Output the [X, Y] coordinate of the center of the cell containing the given text.  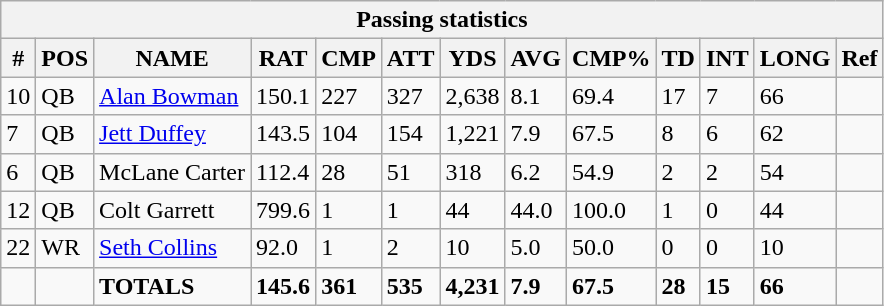
22 [18, 248]
6.2 [536, 172]
Seth Collins [172, 248]
44.0 [536, 210]
145.6 [284, 286]
8.1 [536, 96]
WR [65, 248]
RAT [284, 58]
8 [678, 134]
1,221 [472, 134]
ATT [410, 58]
McLane Carter [172, 172]
NAME [172, 58]
LONG [795, 58]
799.6 [284, 210]
62 [795, 134]
150.1 [284, 96]
Alan Bowman [172, 96]
INT [727, 58]
51 [410, 172]
12 [18, 210]
318 [472, 172]
154 [410, 134]
YDS [472, 58]
54.9 [611, 172]
361 [349, 286]
15 [727, 286]
143.5 [284, 134]
4,231 [472, 286]
69.4 [611, 96]
5.0 [536, 248]
535 [410, 286]
TD [678, 58]
# [18, 58]
POS [65, 58]
Ref [860, 58]
CMP [349, 58]
Colt Garrett [172, 210]
104 [349, 134]
112.4 [284, 172]
100.0 [611, 210]
17 [678, 96]
327 [410, 96]
Jett Duffey [172, 134]
227 [349, 96]
2,638 [472, 96]
CMP% [611, 58]
50.0 [611, 248]
AVG [536, 58]
54 [795, 172]
Passing statistics [442, 20]
TOTALS [172, 286]
92.0 [284, 248]
